Find where the given text appears and provide that cell's center as [X, Y] coordinate. 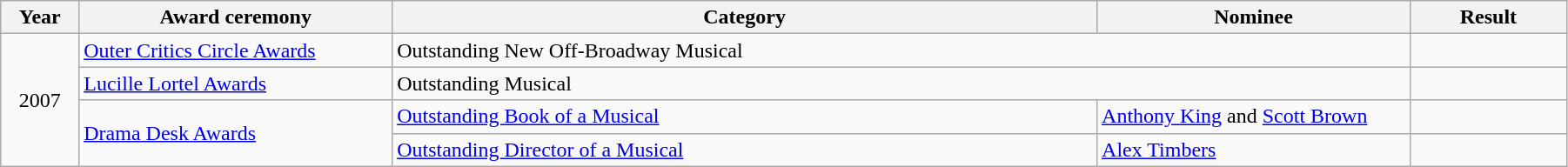
Year [40, 17]
Outstanding Director of a Musical [745, 150]
Result [1488, 17]
Anthony King and Scott Brown [1254, 117]
Alex Timbers [1254, 150]
2007 [40, 100]
Lucille Lortel Awards [236, 83]
Category [745, 17]
Outer Critics Circle Awards [236, 50]
Award ceremony [236, 17]
Nominee [1254, 17]
Outstanding Musical [901, 83]
Drama Desk Awards [236, 133]
Outstanding Book of a Musical [745, 117]
Outstanding New Off-Broadway Musical [901, 50]
